From the cell containing the given text, extract its center point as (x, y) coordinate. 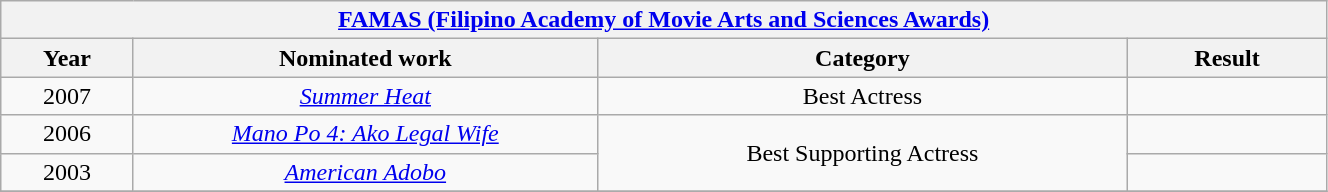
FAMAS (Filipino Academy of Movie Arts and Sciences Awards) (664, 20)
Result (1228, 58)
Summer Heat (365, 96)
2003 (68, 172)
2007 (68, 96)
Best Supporting Actress (862, 153)
2006 (68, 134)
Nominated work (365, 58)
Category (862, 58)
Year (68, 58)
American Adobo (365, 172)
Mano Po 4: Ako Legal Wife (365, 134)
Best Actress (862, 96)
